Search for the cell housing the specified text and yield its [x, y] center coordinate. 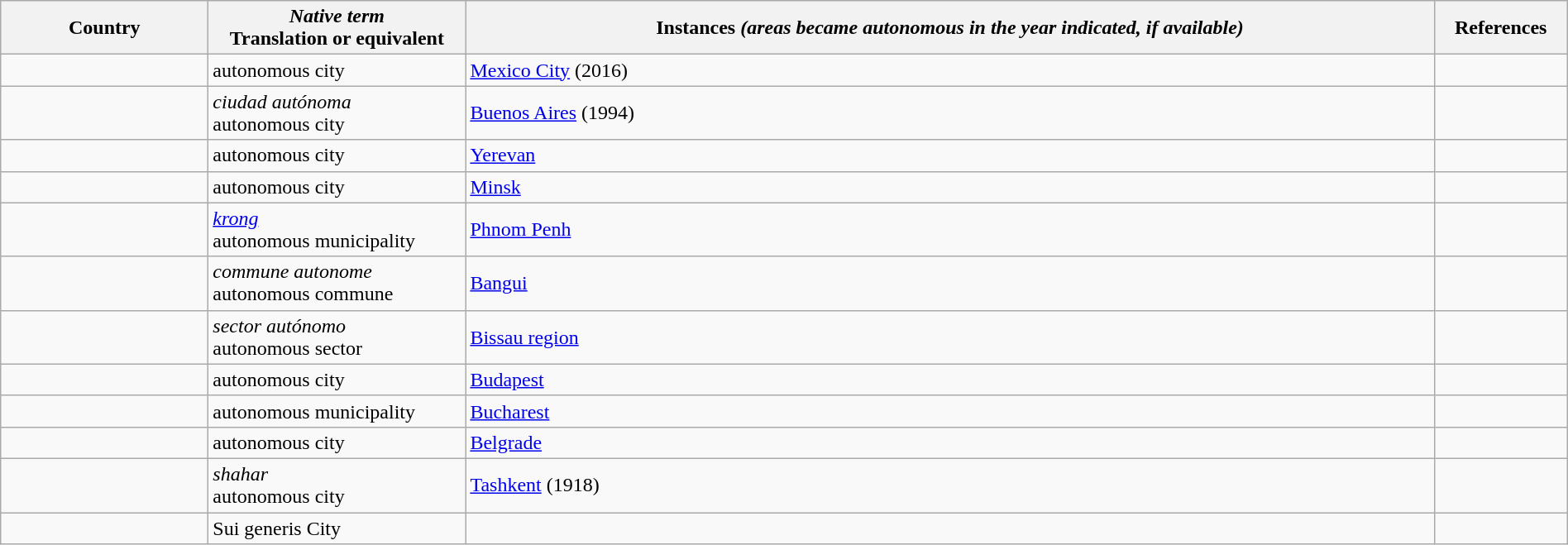
Phnom Penh [949, 230]
commune autonomeautonomous commune [337, 283]
Country [104, 28]
autonomous municipality [337, 411]
krongautonomous municipality [337, 230]
Instances (areas became autonomous in the year indicated, if available) [949, 28]
shaharautonomous city [337, 485]
Bangui [949, 283]
Budapest [949, 380]
Native termTranslation or equivalent [337, 28]
sector autónomoautonomous sector [337, 337]
Buenos Aires (1994) [949, 112]
Belgrade [949, 442]
Tashkent (1918) [949, 485]
Mexico City (2016) [949, 70]
Yerevan [949, 155]
Bucharest [949, 411]
Minsk [949, 187]
Bissau region [949, 337]
Sui generis City [337, 528]
References [1500, 28]
ciudad autónomaautonomous city [337, 112]
